Locate the cell with the specified text and output its (x, y) center coordinate. 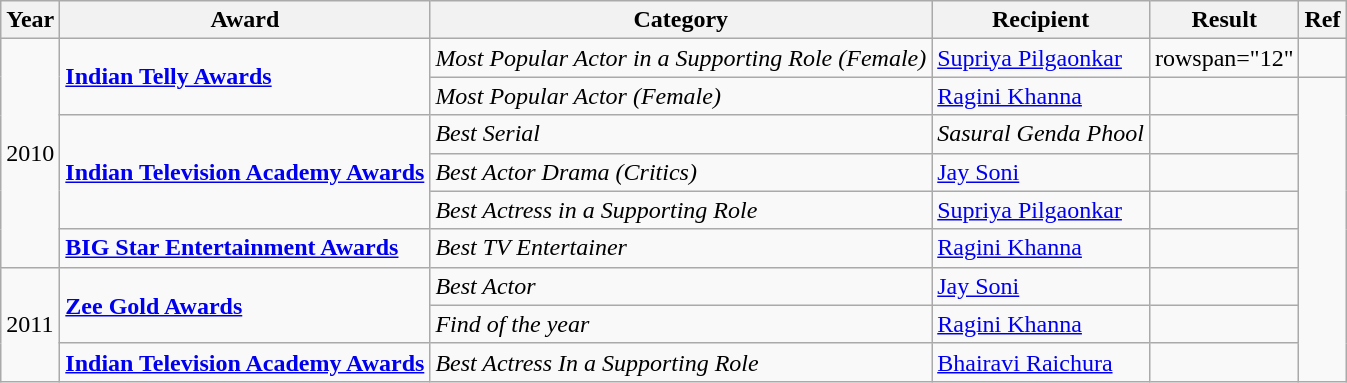
Best Serial (681, 134)
Recipient (1041, 20)
Zee Gold Awards (245, 305)
Find of the year (681, 324)
Most Popular Actor (Female) (681, 96)
Best Actress in a Supporting Role (681, 210)
2010 (30, 153)
Result (1224, 20)
Year (30, 20)
Best TV Entertainer (681, 248)
2011 (30, 324)
Ref (1322, 20)
Best Actor Drama (Critics) (681, 172)
Best Actress In a Supporting Role (681, 362)
Indian Telly Awards (245, 77)
Most Popular Actor in a Supporting Role (Female) (681, 58)
rowspan="12" (1224, 58)
Best Actor (681, 286)
Sasural Genda Phool (1041, 134)
Award (245, 20)
BIG Star Entertainment Awards (245, 248)
Category (681, 20)
Bhairavi Raichura (1041, 362)
